Extract the [X, Y] coordinate from the center of the cell holding the provided text.  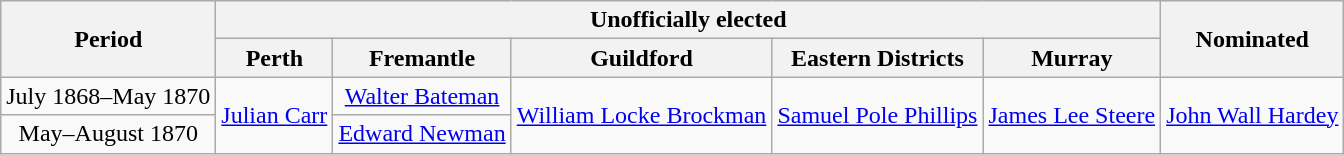
John Wall Hardey [1252, 115]
Edward Newman [422, 134]
May–August 1870 [108, 134]
Period [108, 39]
Guildford [642, 58]
Samuel Pole Phillips [878, 115]
Julian Carr [274, 115]
James Lee Steere [1072, 115]
William Locke Brockman [642, 115]
Murray [1072, 58]
Nominated [1252, 39]
Eastern Districts [878, 58]
Perth [274, 58]
Unofficially elected [688, 20]
July 1868–May 1870 [108, 96]
Fremantle [422, 58]
Walter Bateman [422, 96]
